Provide the [x, y] coordinate of the cell's center where the given text is located.  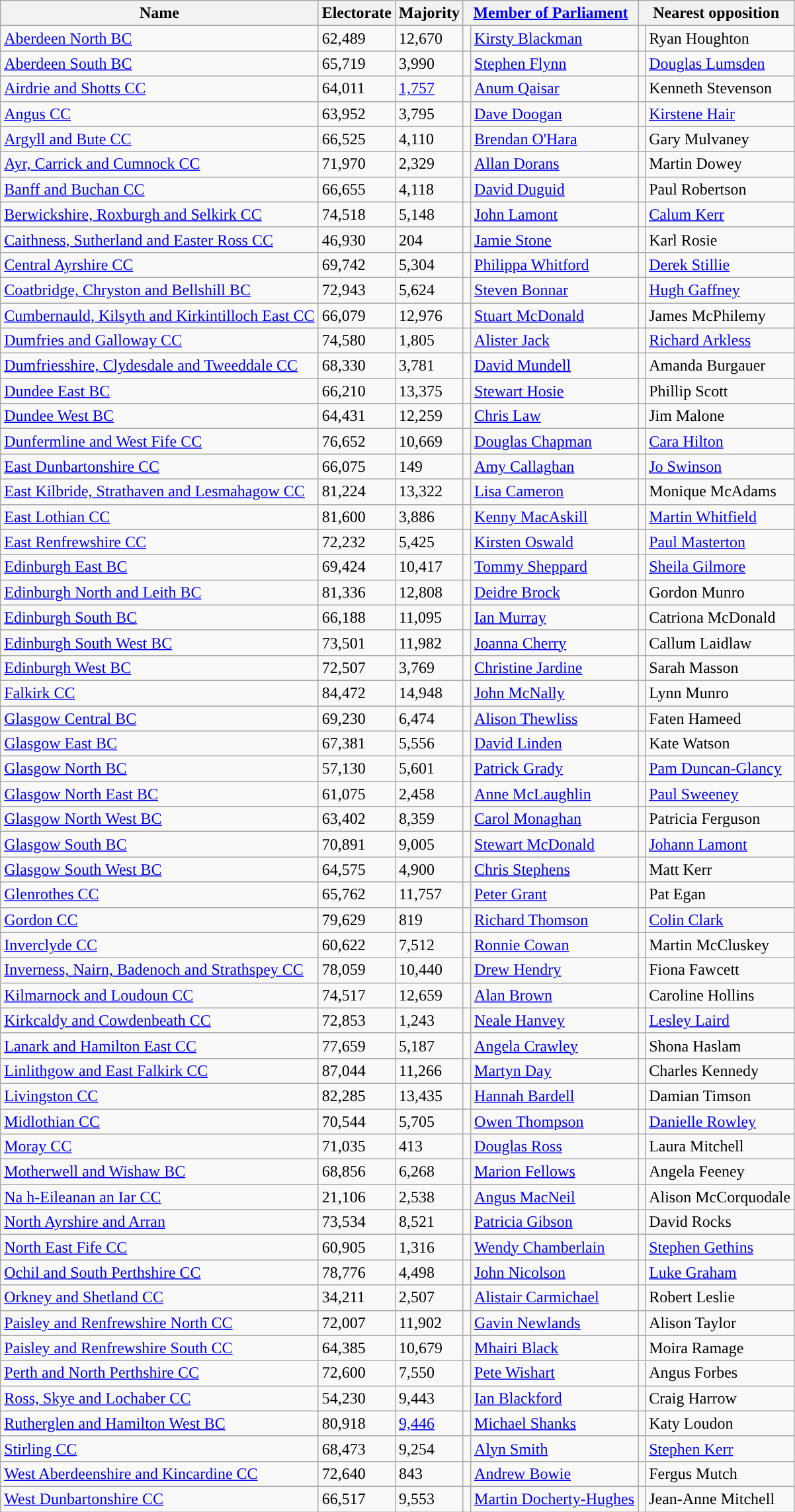
2,507 [429, 1298]
Central Ayrshire CC [159, 265]
10,417 [429, 567]
Mhairi Black [554, 1348]
Charles Kennedy [720, 1071]
60,905 [356, 1247]
East Dunbartonshire CC [159, 467]
Shona Haslam [720, 1045]
3,781 [429, 366]
Alistair Carmichael [554, 1298]
Alison Thewliss [554, 718]
Alyn Smith [554, 1448]
Caithness, Sutherland and Easter Ross CC [159, 240]
78,776 [356, 1272]
68,856 [356, 1172]
Michael Shanks [554, 1423]
Steven Bonnar [554, 290]
Glasgow North West BC [159, 819]
Hugh Gaffney [720, 290]
Richard Arkless [720, 341]
61,075 [356, 794]
72,232 [356, 542]
5,601 [429, 769]
64,385 [356, 1348]
10,679 [429, 1348]
67,381 [356, 744]
Jean-Anne Mitchell [720, 1499]
11,266 [429, 1071]
6,268 [429, 1172]
3,990 [429, 64]
Dave Doogan [554, 114]
9,553 [429, 1499]
Drew Hendry [554, 970]
21,106 [356, 1197]
Orkney and Shetland CC [159, 1298]
Douglas Chapman [554, 441]
Pat Egan [720, 895]
Joanna Cherry [554, 643]
Glenrothes CC [159, 895]
Brendan O'Hara [554, 139]
72,943 [356, 290]
Ochil and South Perthshire CC [159, 1272]
3,886 [429, 517]
Derek Stillie [720, 265]
12,976 [429, 316]
Tommy Sheppard [554, 567]
5,187 [429, 1045]
Dunfermline and West Fife CC [159, 441]
66,655 [356, 189]
63,952 [356, 114]
Kenneth Stevenson [720, 89]
Fiona Fawcett [720, 970]
4,900 [429, 869]
Angus Forbes [720, 1373]
John McNally [554, 693]
David Linden [554, 744]
204 [429, 240]
71,970 [356, 164]
69,230 [356, 718]
Midlothian CC [159, 1122]
Laura Mitchell [720, 1147]
149 [429, 467]
Stephen Gethins [720, 1247]
Craig Harrow [720, 1398]
Aberdeen South BC [159, 64]
Amy Callaghan [554, 467]
Kenny MacAskill [554, 517]
West Aberdeenshire and Kincardine CC [159, 1474]
David Duguid [554, 189]
Alison McCorquodale [720, 1197]
11,902 [429, 1323]
Edinburgh North and Leith BC [159, 592]
54,230 [356, 1398]
5,556 [429, 744]
5,624 [429, 290]
Neale Hanvey [554, 1020]
62,489 [356, 38]
David Rocks [720, 1222]
Fergus Mutch [720, 1474]
Richard Thomson [554, 920]
77,659 [356, 1045]
Calum Kerr [720, 214]
Dundee West BC [159, 416]
9,005 [429, 844]
7,512 [429, 945]
14,948 [429, 693]
Jamie Stone [554, 240]
73,501 [356, 643]
Paul Masterton [720, 542]
Motherwell and Wishaw BC [159, 1172]
Sheila Gilmore [720, 567]
Phillip Scott [720, 391]
Kate Watson [720, 744]
Catriona McDonald [720, 617]
10,440 [429, 970]
69,424 [356, 567]
64,431 [356, 416]
12,259 [429, 416]
68,473 [356, 1448]
Lanark and Hamilton East CC [159, 1045]
Stirling CC [159, 1448]
Stephen Kerr [720, 1448]
72,007 [356, 1323]
Robert Leslie [720, 1298]
Glasgow South BC [159, 844]
71,035 [356, 1147]
Chris Stephens [554, 869]
Kilmarnock and Loudoun CC [159, 995]
2,458 [429, 794]
Jo Swinson [720, 467]
Coatbridge, Chryston and Bellshill BC [159, 290]
Danielle Rowley [720, 1122]
Martyn Day [554, 1071]
1,243 [429, 1020]
5,425 [429, 542]
7,550 [429, 1373]
72,640 [356, 1474]
Member of Parliament [550, 13]
Glasgow South West BC [159, 869]
73,534 [356, 1222]
Martin Whitfield [720, 517]
Argyll and Bute CC [159, 139]
11,757 [429, 895]
66,188 [356, 617]
1,805 [429, 341]
Stephen Flynn [554, 64]
9,443 [429, 1398]
Stuart McDonald [554, 316]
64,011 [356, 89]
Gordon CC [159, 920]
12,808 [429, 592]
Callum Laidlaw [720, 643]
North Ayrshire and Arran [159, 1222]
Aberdeen North BC [159, 38]
81,224 [356, 492]
Colin Clark [720, 920]
Glasgow North East BC [159, 794]
Pam Duncan-Glancy [720, 769]
87,044 [356, 1071]
East Renfrewshire CC [159, 542]
6,474 [429, 718]
Anum Qaisar [554, 89]
Martin Docherty-Hughes [554, 1499]
Alister Jack [554, 341]
John Nicolson [554, 1272]
12,670 [429, 38]
Pete Wishart [554, 1373]
13,435 [429, 1096]
65,762 [356, 895]
Ryan Houghton [720, 38]
East Kilbride, Strathaven and Lesmahagow CC [159, 492]
Paisley and Renfrewshire North CC [159, 1323]
Lesley Laird [720, 1020]
Kirstene Hair [720, 114]
Peter Grant [554, 895]
84,472 [356, 693]
James McPhilemy [720, 316]
11,982 [429, 643]
Edinburgh South West BC [159, 643]
2,329 [429, 164]
5,705 [429, 1122]
Monique McAdams [720, 492]
Deidre Brock [554, 592]
Cumbernauld, Kilsyth and Kirkintilloch East CC [159, 316]
Glasgow East BC [159, 744]
Ian Murray [554, 617]
Angela Feeney [720, 1172]
66,079 [356, 316]
Christine Jardine [554, 668]
819 [429, 920]
Berwickshire, Roxburgh and Selkirk CC [159, 214]
Philippa Whitford [554, 265]
Hannah Bardell [554, 1096]
Gavin Newlands [554, 1323]
Martin McCluskey [720, 945]
79,629 [356, 920]
Patrick Grady [554, 769]
Stewart McDonald [554, 844]
Glasgow North BC [159, 769]
72,600 [356, 1373]
Douglas Lumsden [720, 64]
Damian Timson [720, 1096]
Gordon Munro [720, 592]
Angus CC [159, 114]
68,330 [356, 366]
Kirsten Oswald [554, 542]
Paul Robertson [720, 189]
66,210 [356, 391]
Faten Hameed [720, 718]
Paul Sweeney [720, 794]
11,095 [429, 617]
78,059 [356, 970]
Lisa Cameron [554, 492]
81,600 [356, 517]
Stewart Hosie [554, 391]
Angus MacNeil [554, 1197]
Ross, Skye and Lochaber CC [159, 1398]
Marion Fellows [554, 1172]
Dumfries and Galloway CC [159, 341]
Glasgow Central BC [159, 718]
13,322 [429, 492]
Inverclyde CC [159, 945]
72,853 [356, 1020]
Moray CC [159, 1147]
Owen Thompson [554, 1122]
1,757 [429, 89]
66,075 [356, 467]
Moira Ramage [720, 1348]
57,130 [356, 769]
82,285 [356, 1096]
Falkirk CC [159, 693]
Martin Dowey [720, 164]
1,316 [429, 1247]
John Lamont [554, 214]
5,304 [429, 265]
Angela Crawley [554, 1045]
Karl Rosie [720, 240]
Patricia Gibson [554, 1222]
76,652 [356, 441]
3,795 [429, 114]
Sarah Masson [720, 668]
Kirkcaldy and Cowdenbeath CC [159, 1020]
Majority [429, 13]
Caroline Hollins [720, 995]
Andrew Bowie [554, 1474]
Edinburgh East BC [159, 567]
72,507 [356, 668]
West Dunbartonshire CC [159, 1499]
Wendy Chamberlain [554, 1247]
66,525 [356, 139]
Airdrie and Shotts CC [159, 89]
65,719 [356, 64]
80,918 [356, 1423]
74,518 [356, 214]
Rutherglen and Hamilton West BC [159, 1423]
Livingston CC [159, 1096]
Dundee East BC [159, 391]
9,254 [429, 1448]
66,517 [356, 1499]
5,148 [429, 214]
12,659 [429, 995]
Patricia Ferguson [720, 819]
Carol Monaghan [554, 819]
Chris Law [554, 416]
David Mundell [554, 366]
81,336 [356, 592]
Kirsty Blackman [554, 38]
64,575 [356, 869]
4,110 [429, 139]
Allan Dorans [554, 164]
34,211 [356, 1298]
63,402 [356, 819]
Nearest opposition [716, 13]
Paisley and Renfrewshire South CC [159, 1348]
4,118 [429, 189]
Douglas Ross [554, 1147]
Katy Loudon [720, 1423]
Dumfriesshire, Clydesdale and Tweeddale CC [159, 366]
8,359 [429, 819]
Jim Malone [720, 416]
70,891 [356, 844]
Amanda Burgauer [720, 366]
Inverness, Nairn, Badenoch and Strathspey CC [159, 970]
9,446 [429, 1423]
Alison Taylor [720, 1323]
Lynn Munro [720, 693]
Alan Brown [554, 995]
Luke Graham [720, 1272]
Ronnie Cowan [554, 945]
74,517 [356, 995]
413 [429, 1147]
Name [159, 13]
4,498 [429, 1272]
East Lothian CC [159, 517]
Johann Lamont [720, 844]
Ian Blackford [554, 1398]
Edinburgh South BC [159, 617]
North East Fife CC [159, 1247]
Anne McLaughlin [554, 794]
8,521 [429, 1222]
Na h-Eileanan an Iar CC [159, 1197]
60,622 [356, 945]
2,538 [429, 1197]
Perth and North Perthshire CC [159, 1373]
69,742 [356, 265]
Cara Hilton [720, 441]
843 [429, 1474]
Edinburgh West BC [159, 668]
Gary Mulvaney [720, 139]
Banff and Buchan CC [159, 189]
70,544 [356, 1122]
Linlithgow and East Falkirk CC [159, 1071]
3,769 [429, 668]
10,669 [429, 441]
Ayr, Carrick and Cumnock CC [159, 164]
Matt Kerr [720, 869]
46,930 [356, 240]
74,580 [356, 341]
Electorate [356, 13]
13,375 [429, 391]
